Identify which cell holds the provided text, then report its [X, Y] central coordinate. 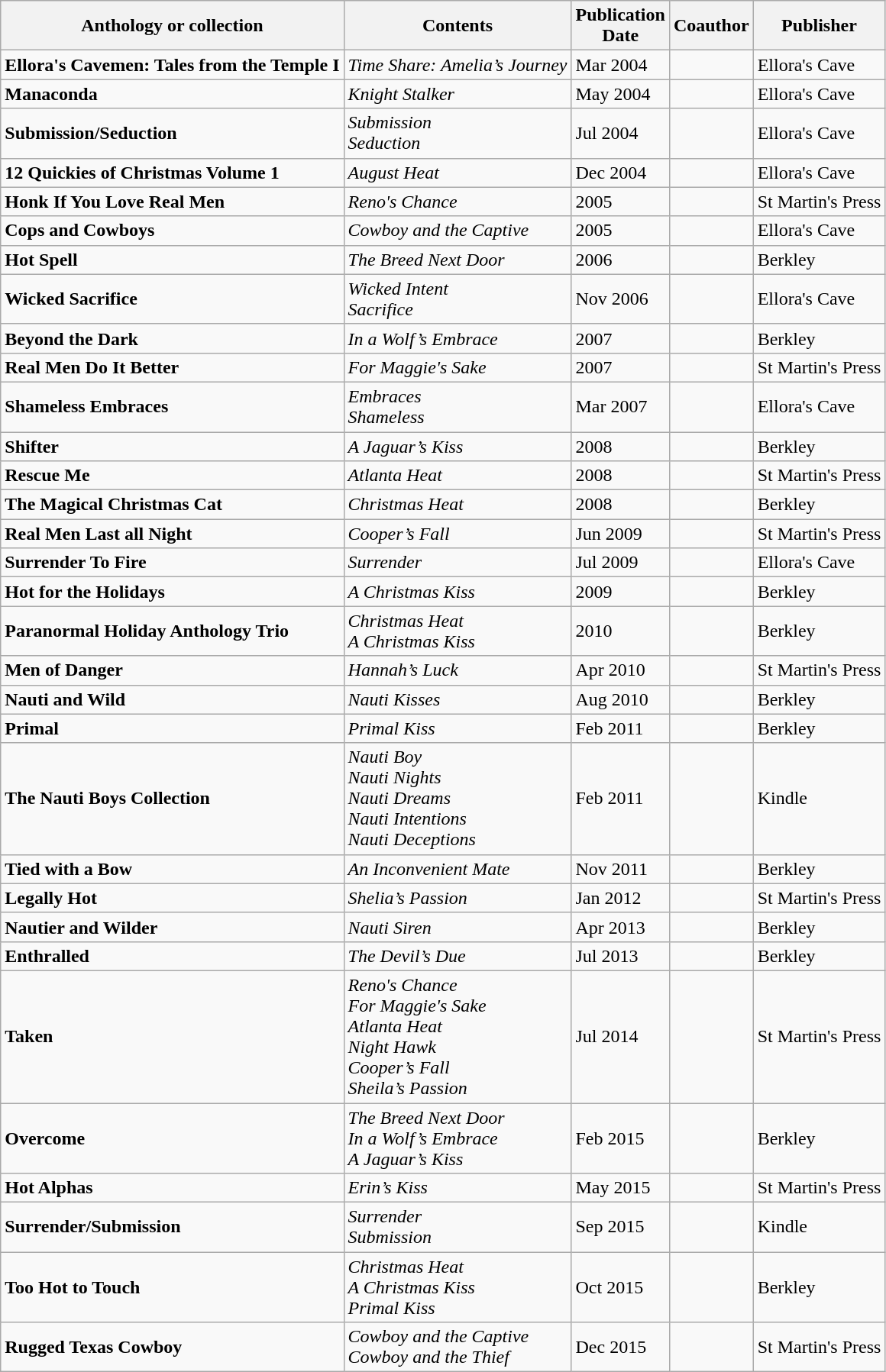
For Maggie's Sake [458, 367]
Taken [173, 1037]
SurrenderSubmission [458, 1228]
Real Men Do It Better [173, 367]
Nauti and Wild [173, 699]
Nov 2011 [620, 869]
Surrender [458, 563]
The Devil’s Due [458, 956]
Anthology or collection [173, 26]
Christmas HeatA Christmas Kiss [458, 631]
Rescue Me [173, 476]
Nov 2006 [620, 299]
12 Quickies of Christmas Volume 1 [173, 173]
The Magical Christmas Cat [173, 505]
Honk If You Love Real Men [173, 202]
Cooper’s Fall [458, 534]
Cowboy and the CaptiveCowboy and the Thief [458, 1347]
Wicked Sacrifice [173, 299]
Cops and Cowboys [173, 231]
Contents [458, 26]
Nauti Kisses [458, 699]
2009 [620, 592]
Jul 2014 [620, 1037]
Nautier and Wilder [173, 927]
Hot Spell [173, 260]
Publisher [819, 26]
Hannah’s Luck [458, 670]
The Nauti Boys Collection [173, 799]
A Christmas Kiss [458, 592]
Dec 2004 [620, 173]
Nauti Siren [458, 927]
Oct 2015 [620, 1287]
Rugged Texas Cowboy [173, 1347]
Men of Danger [173, 670]
Surrender/Submission [173, 1228]
Sep 2015 [620, 1228]
Mar 2007 [620, 406]
Shameless Embraces [173, 406]
Too Hot to Touch [173, 1287]
Mar 2004 [620, 65]
Hot for the Holidays [173, 592]
May 2004 [620, 94]
Surrender To Fire [173, 563]
Legally Hot [173, 898]
Nauti BoyNauti NightsNauti DreamsNauti IntentionsNauti Deceptions [458, 799]
Dec 2015 [620, 1347]
In a Wolf’s Embrace [458, 338]
Primal [173, 728]
Christmas Heat [458, 505]
EmbracesShameless [458, 406]
May 2015 [620, 1188]
Time Share: Amelia’s Journey [458, 65]
2010 [620, 631]
Beyond the Dark [173, 338]
August Heat [458, 173]
Coauthor [711, 26]
Cowboy and the Captive [458, 231]
Shelia’s Passion [458, 898]
Christmas HeatA Christmas KissPrimal Kiss [458, 1287]
Jul 2013 [620, 956]
Paranormal Holiday Anthology Trio [173, 631]
Jan 2012 [620, 898]
Ellora's Cavemen: Tales from the Temple I [173, 65]
An Inconvenient Mate [458, 869]
Overcome [173, 1138]
Wicked IntentSacrifice [458, 299]
Knight Stalker [458, 94]
PublicationDate [620, 26]
Enthralled [173, 956]
Real Men Last all Night [173, 534]
Jul 2004 [620, 133]
Tied with a Bow [173, 869]
Jul 2009 [620, 563]
Hot Alphas [173, 1188]
SubmissionSeduction [458, 133]
The Breed Next DoorIn a Wolf’s EmbraceA Jaguar’s Kiss [458, 1138]
The Breed Next Door [458, 260]
Submission/Seduction [173, 133]
Aug 2010 [620, 699]
Apr 2013 [620, 927]
Atlanta Heat [458, 476]
Reno's ChanceFor Maggie's SakeAtlanta HeatNight HawkCooper’s FallSheila’s Passion [458, 1037]
Shifter [173, 447]
Manaconda [173, 94]
Primal Kiss [458, 728]
Feb 2015 [620, 1138]
Reno's Chance [458, 202]
Apr 2010 [620, 670]
Jun 2009 [620, 534]
2006 [620, 260]
A Jaguar’s Kiss [458, 447]
Erin’s Kiss [458, 1188]
